Find where the given text appears and provide that cell's center as [X, Y] coordinate. 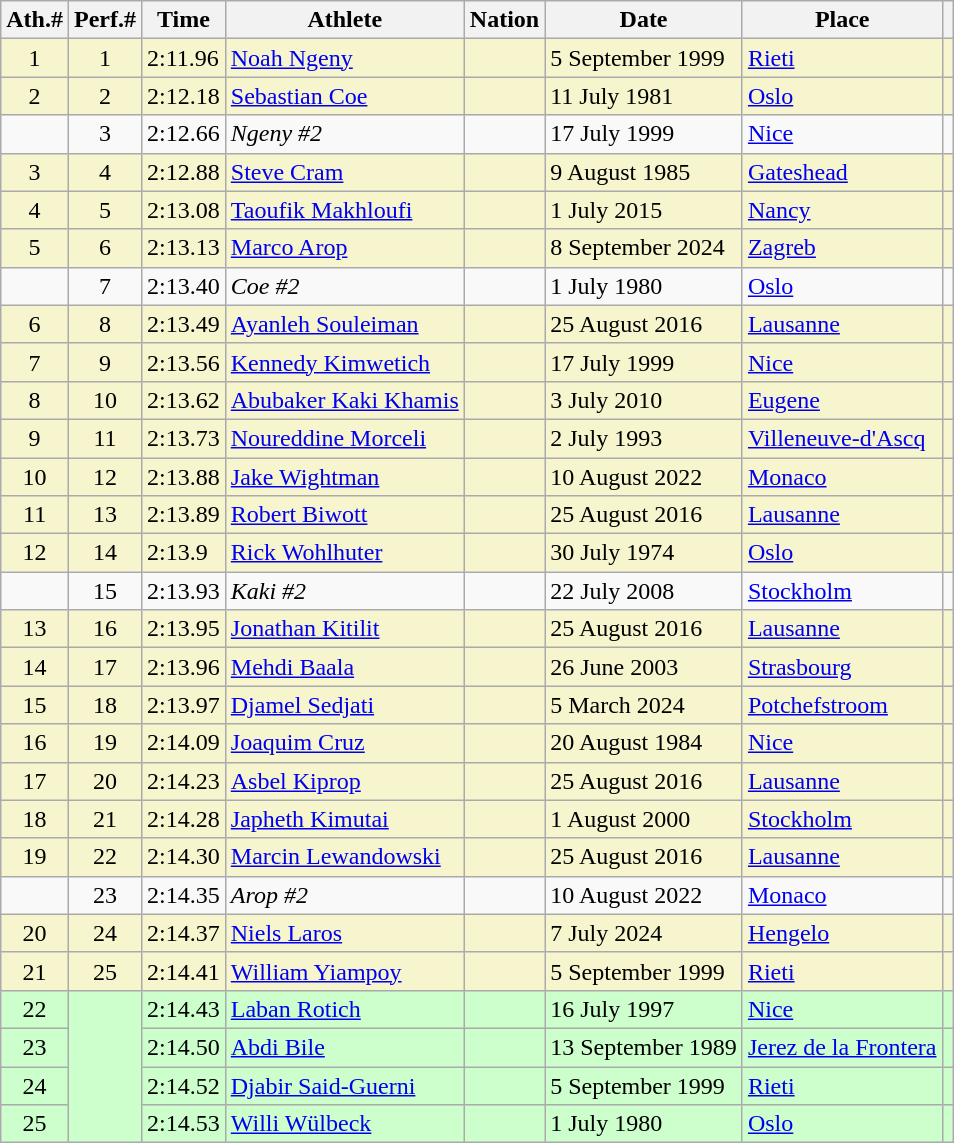
Hengelo [842, 933]
Rick Wohlhuter [344, 553]
2:13.93 [184, 591]
Ath.# [35, 20]
Zagreb [842, 248]
2:14.09 [184, 743]
Steve Cram [344, 172]
Jerez de la Frontera [842, 1047]
1 August 2000 [644, 819]
Joaquim Cruz [344, 743]
2:13.56 [184, 362]
9 August 1985 [644, 172]
2:14.35 [184, 895]
Marco Arop [344, 248]
2:13.96 [184, 667]
Jake Wightman [344, 477]
William Yiampoy [344, 971]
Mehdi Baala [344, 667]
2:13.08 [184, 210]
Perf.# [104, 20]
30 July 1974 [644, 553]
7 July 2024 [644, 933]
2:14.41 [184, 971]
Time [184, 20]
5 March 2024 [644, 705]
1 July 2015 [644, 210]
2:12.66 [184, 134]
2:13.9 [184, 553]
Nancy [842, 210]
Djamel Sedjati [344, 705]
Niels Laros [344, 933]
Jonathan Kitilit [344, 629]
Marcin Lewandowski [344, 857]
Noah Ngeny [344, 58]
Ngeny #2 [344, 134]
Asbel Kiprop [344, 781]
2:11.96 [184, 58]
26 June 2003 [644, 667]
2:14.52 [184, 1085]
2:14.28 [184, 819]
2 July 1993 [644, 438]
2:14.37 [184, 933]
2:13.73 [184, 438]
Potchefstroom [842, 705]
Robert Biwott [344, 515]
Place [842, 20]
Arop #2 [344, 895]
Willi Wülbeck [344, 1124]
2:13.97 [184, 705]
Abubaker Kaki Khamis [344, 400]
2:14.50 [184, 1047]
Date [644, 20]
8 September 2024 [644, 248]
2:12.18 [184, 96]
Kaki #2 [344, 591]
Ayanleh Souleiman [344, 324]
2:13.89 [184, 515]
Gateshead [842, 172]
2:14.23 [184, 781]
Coe #2 [344, 286]
2:14.30 [184, 857]
Laban Rotich [344, 1009]
Japheth Kimutai [344, 819]
2:13.40 [184, 286]
2:13.95 [184, 629]
Abdi Bile [344, 1047]
Kennedy Kimwetich [344, 362]
Djabir Said-Guerni [344, 1085]
Sebastian Coe [344, 96]
Nation [504, 20]
2:13.62 [184, 400]
Villeneuve-d'Ascq [842, 438]
2:13.88 [184, 477]
3 July 2010 [644, 400]
Noureddine Morceli [344, 438]
16 July 1997 [644, 1009]
2:14.53 [184, 1124]
22 July 2008 [644, 591]
2:12.88 [184, 172]
13 September 1989 [644, 1047]
20 August 1984 [644, 743]
2:14.43 [184, 1009]
Strasbourg [842, 667]
Taoufik Makhloufi [344, 210]
Eugene [842, 400]
2:13.49 [184, 324]
11 July 1981 [644, 96]
Athlete [344, 20]
2:13.13 [184, 248]
